Scan for the cell matching the given text and deliver its (X, Y) coordinate at center. 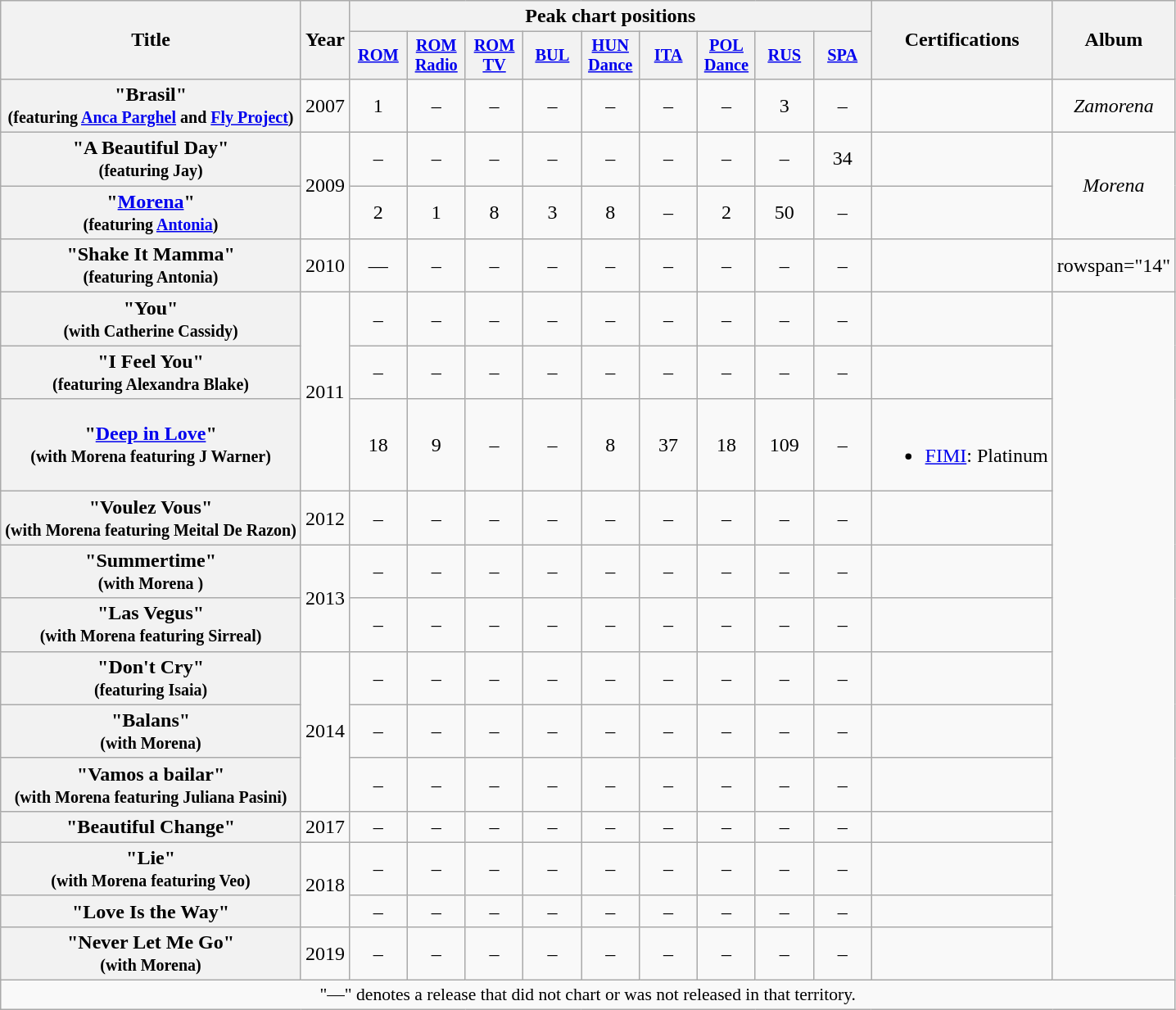
"Beautiful Change" (151, 827)
Certifications (961, 40)
rowspan="14" (1114, 265)
ITA (668, 56)
2009 (324, 186)
Title (151, 40)
"Summertime"(with Morena ) (151, 572)
Album (1114, 40)
Zamorena (1114, 105)
"I Feel You"(featuring Alexandra Blake) (151, 372)
50 (785, 213)
FIMI: Platinum (961, 446)
"Love Is the Way" (151, 911)
2019 (324, 953)
"You"(with Catherine Cassidy) (151, 319)
9 (436, 446)
ROMTV (495, 56)
2013 (324, 598)
2012 (324, 518)
2014 (324, 731)
"Lie"(with Morena featuring Veo) (151, 868)
"Las Vegus"(with Morena featuring Sirreal) (151, 624)
37 (668, 446)
"Morena"(featuring Antonia) (151, 213)
"Don't Cry"(featuring Isaia) (151, 678)
2010 (324, 265)
2007 (324, 105)
"Never Let Me Go"(with Morena) (151, 953)
"A Beautiful Day"(featuring Jay) (151, 159)
109 (785, 446)
2011 (324, 392)
POLDance (727, 56)
ROM (378, 56)
Peak chart positions (610, 16)
34 (842, 159)
"Voulez Vous"(with Morena featuring Meital De Razon) (151, 518)
2018 (324, 885)
"Deep in Love"(with Morena featuring J Warner) (151, 446)
"Balans"(with Morena) (151, 731)
Year (324, 40)
— (378, 265)
Morena (1114, 186)
2017 (324, 827)
"Shake It Mamma"(featuring Antonia) (151, 265)
RUS (785, 56)
"Vamos a bailar"(with Morena featuring Juliana Pasini) (151, 785)
"Brasil"(featuring Anca Parghel and Fly Project) (151, 105)
SPA (842, 56)
ROMRadio (436, 56)
BUL (552, 56)
HUNDance (611, 56)
"—" denotes a release that did not chart or was not released in that territory. (588, 995)
